For the text-containing cell, return its midpoint in [x, y] coordinate format. 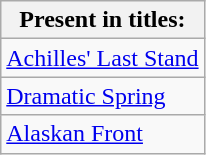
Present in titles: [102, 20]
Alaskan Front [102, 134]
Achilles' Last Stand [102, 58]
Dramatic Spring [102, 96]
